Identify which cell holds the provided text, then report its [X, Y] central coordinate. 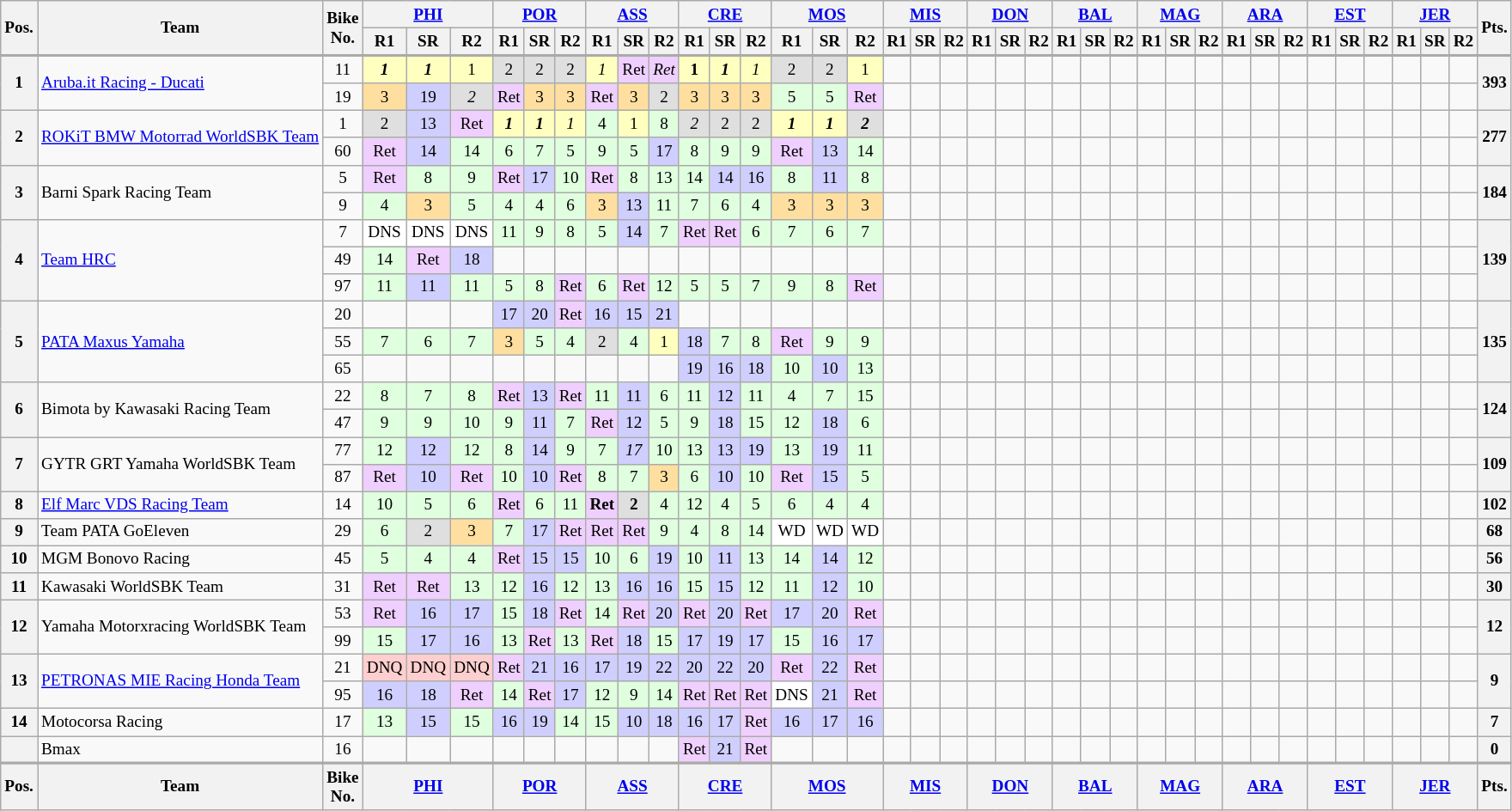
29 [343, 532]
Team HRC [180, 259]
53 [343, 613]
56 [1495, 559]
GYTR GRT Yamaha WorldSBK Team [180, 464]
184 [1495, 192]
99 [343, 641]
95 [343, 695]
Bimota by Kawasaki Racing Team [180, 409]
30 [1495, 586]
Elf Marc VDS Racing Team [180, 505]
PETRONAS MIE Racing Honda Team [180, 680]
77 [343, 450]
65 [343, 369]
PATA Maxus Yamaha [180, 342]
Motocorsa Racing [180, 723]
393 [1495, 83]
139 [1495, 259]
277 [1495, 137]
Team PATA GoEleven [180, 532]
ROKiT BMW Motorrad WorldSBK Team [180, 137]
31 [343, 586]
Aruba.it Racing - Ducati [180, 83]
45 [343, 559]
Yamaha Motorxracing WorldSBK Team [180, 627]
124 [1495, 409]
68 [1495, 532]
0 [1495, 749]
Kawasaki WorldSBK Team [180, 586]
102 [1495, 505]
47 [343, 424]
97 [343, 287]
MGM Bonovo Racing [180, 559]
109 [1495, 464]
Barni Spark Racing Team [180, 192]
87 [343, 478]
60 [343, 151]
135 [1495, 342]
55 [343, 342]
49 [343, 260]
Bmax [180, 749]
